Capture the cell that displays the provided text and extract its (X, Y) central coordinate. 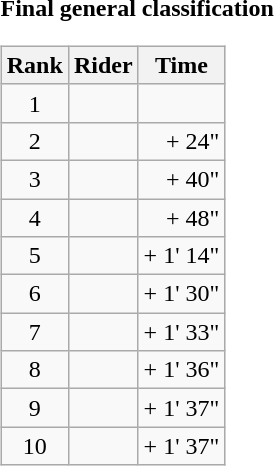
Time (182, 65)
1 (34, 103)
9 (34, 408)
7 (34, 332)
+ 1' 33" (182, 332)
8 (34, 370)
4 (34, 217)
Rider (103, 65)
5 (34, 256)
+ 1' 36" (182, 370)
6 (34, 294)
Rank (34, 65)
3 (34, 179)
+ 40" (182, 179)
+ 24" (182, 141)
2 (34, 141)
10 (34, 446)
+ 1' 14" (182, 256)
+ 1' 30" (182, 294)
+ 48" (182, 217)
